Pinpoint the cell where the given text exists, returning its (X, Y) midpoint coordinate. 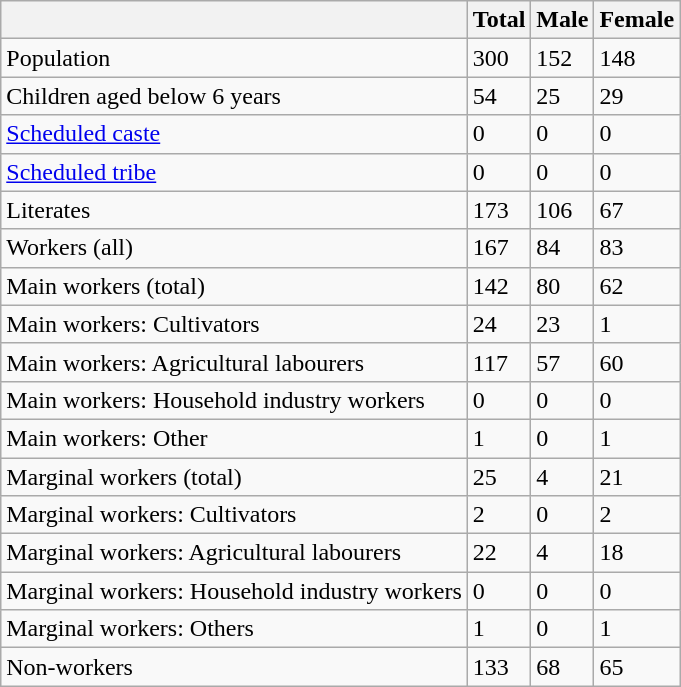
Marginal workers: Cultivators (234, 515)
133 (499, 667)
24 (499, 324)
Marginal workers (total) (234, 477)
22 (499, 553)
Main workers (total) (234, 286)
148 (637, 58)
Main workers: Agricultural labourers (234, 362)
106 (562, 210)
Scheduled tribe (234, 172)
Male (562, 20)
167 (499, 248)
54 (499, 96)
65 (637, 667)
67 (637, 210)
173 (499, 210)
142 (499, 286)
152 (562, 58)
80 (562, 286)
Non-workers (234, 667)
29 (637, 96)
Workers (all) (234, 248)
68 (562, 667)
Main workers: Cultivators (234, 324)
Literates (234, 210)
Marginal workers: Others (234, 629)
84 (562, 248)
62 (637, 286)
83 (637, 248)
Total (499, 20)
300 (499, 58)
23 (562, 324)
Population (234, 58)
Scheduled caste (234, 134)
18 (637, 553)
Children aged below 6 years (234, 96)
117 (499, 362)
60 (637, 362)
21 (637, 477)
Marginal workers: Household industry workers (234, 591)
57 (562, 362)
Marginal workers: Agricultural labourers (234, 553)
Main workers: Household industry workers (234, 400)
Main workers: Other (234, 438)
Female (637, 20)
